Detect which cell encompasses the target text, then output its [X, Y] center coordinate. 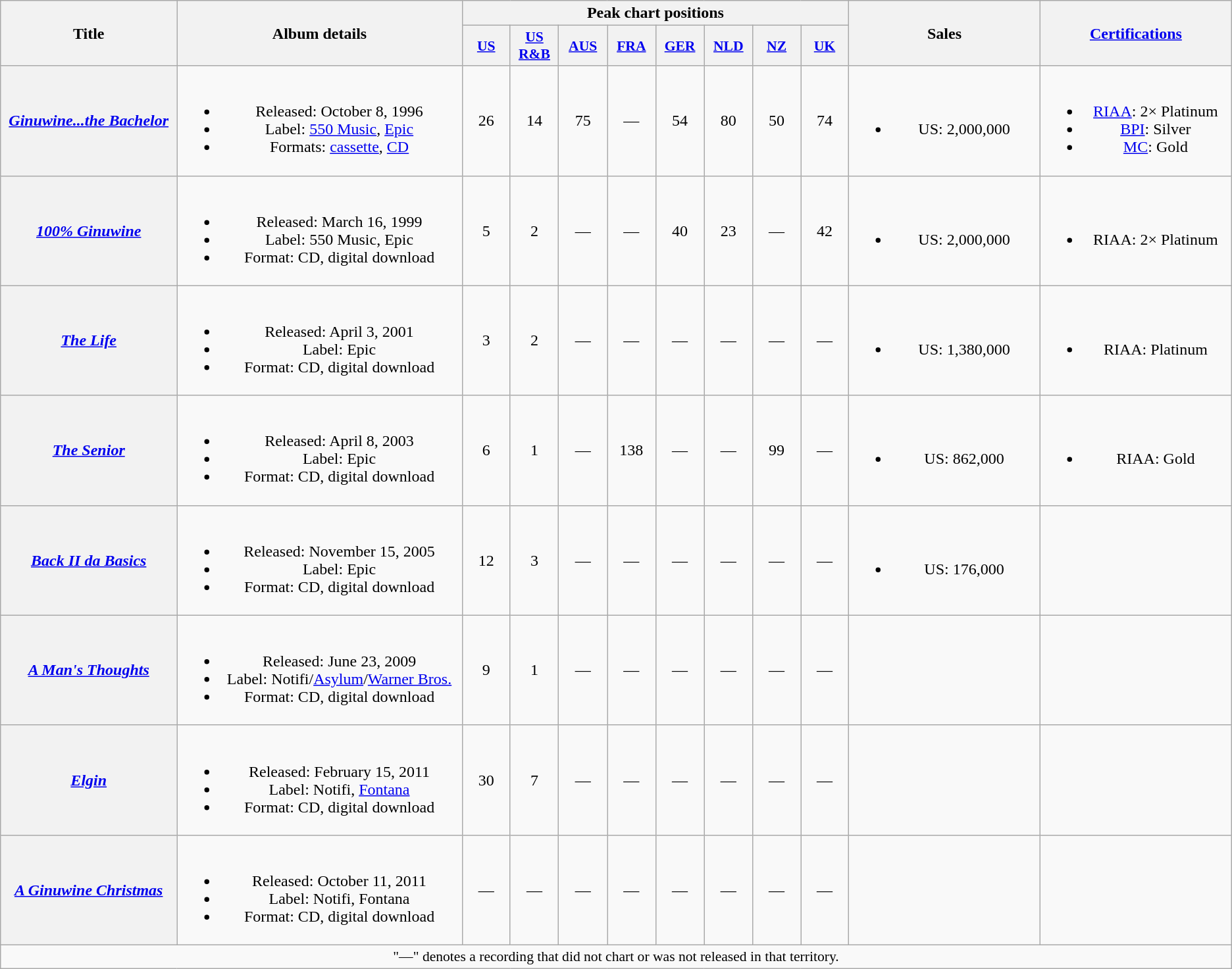
5 [486, 230]
Ginuwine...the Bachelor [89, 121]
FRA [631, 46]
NLD [729, 46]
NZ [777, 46]
Released: June 23, 2009Label: Notifi/Asylum/Warner Bros.Format: CD, digital download [320, 670]
75 [583, 121]
US [486, 46]
Released: October 11, 2011Label: Notifi, FontanaFormat: CD, digital download [320, 889]
US R&B [534, 46]
A Man's Thoughts [89, 670]
42 [824, 230]
99 [777, 450]
138 [631, 450]
RIAA: Gold [1136, 450]
50 [777, 121]
UK [824, 46]
A Ginuwine Christmas [89, 889]
9 [486, 670]
6 [486, 450]
Title [89, 33]
Released: November 15, 2005Label: EpicFormat: CD, digital download [320, 560]
US: 862,000 [944, 450]
The Senior [89, 450]
GER [680, 46]
Back II da Basics [89, 560]
Released: April 8, 2003Label: EpicFormat: CD, digital download [320, 450]
US: 176,000 [944, 560]
Peak chart positions [655, 13]
Elgin [89, 780]
"—" denotes a recording that did not chart or was not released in that territory. [616, 957]
80 [729, 121]
100% Ginuwine [89, 230]
AUS [583, 46]
US: 1,380,000 [944, 341]
Album details [320, 33]
Released: March 16, 1999Label: 550 Music, EpicFormat: CD, digital download [320, 230]
Released: April 3, 2001Label: EpicFormat: CD, digital download [320, 341]
RIAA: Platinum [1136, 341]
40 [680, 230]
12 [486, 560]
54 [680, 121]
7 [534, 780]
Released: February 15, 2011Label: Notifi, FontanaFormat: CD, digital download [320, 780]
RIAA: 2× Platinum [1136, 230]
RIAA: 2× PlatinumBPI: SilverMC: Gold [1136, 121]
Released: October 8, 1996Label: 550 Music, EpicFormats: cassette, CD [320, 121]
23 [729, 230]
Certifications [1136, 33]
Sales [944, 33]
The Life [89, 341]
14 [534, 121]
26 [486, 121]
74 [824, 121]
30 [486, 780]
